For the text-containing cell, return its midpoint in [X, Y] coordinate format. 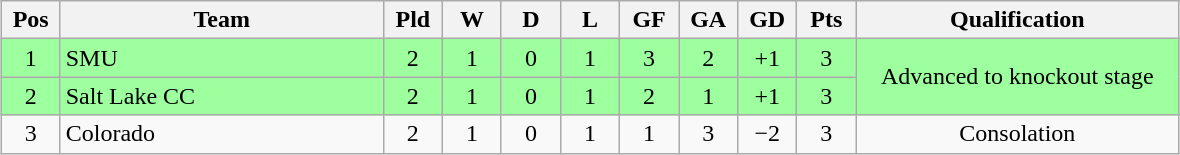
Pts [826, 20]
D [530, 20]
GF [650, 20]
Advanced to knockout stage [1018, 77]
Consolation [1018, 134]
−2 [768, 134]
W [472, 20]
Salt Lake CC [222, 96]
Qualification [1018, 20]
GD [768, 20]
Team [222, 20]
Colorado [222, 134]
GA [708, 20]
Pld [412, 20]
SMU [222, 58]
L [590, 20]
Pos [30, 20]
